Provide the [x, y] coordinate of the cell's center where the given text is located.  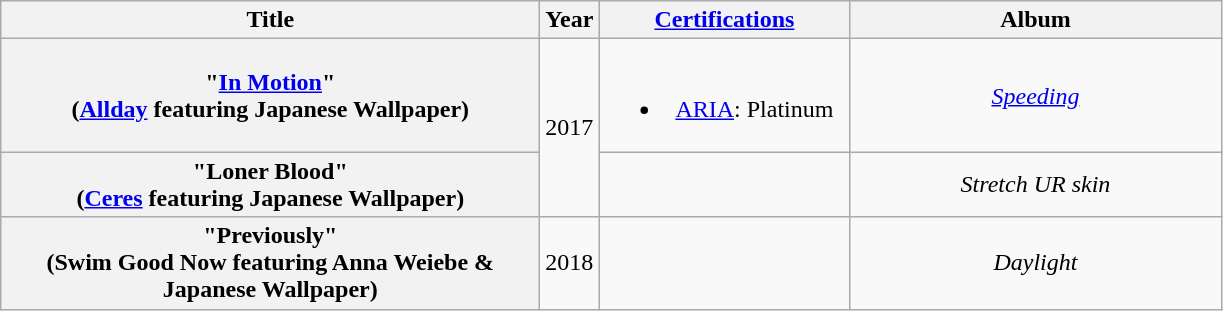
Title [270, 20]
Daylight [1036, 263]
Stretch UR skin [1036, 184]
Year [570, 20]
"In Motion"(Allday featuring Japanese Wallpaper) [270, 96]
2018 [570, 263]
Speeding [1036, 96]
"Loner Blood"(Ceres featuring Japanese Wallpaper) [270, 184]
Album [1036, 20]
Certifications [724, 20]
"Previously"(Swim Good Now featuring Anna Weiebe & Japanese Wallpaper) [270, 263]
2017 [570, 128]
ARIA: Platinum [724, 96]
